For the text-containing cell, return its midpoint in [x, y] coordinate format. 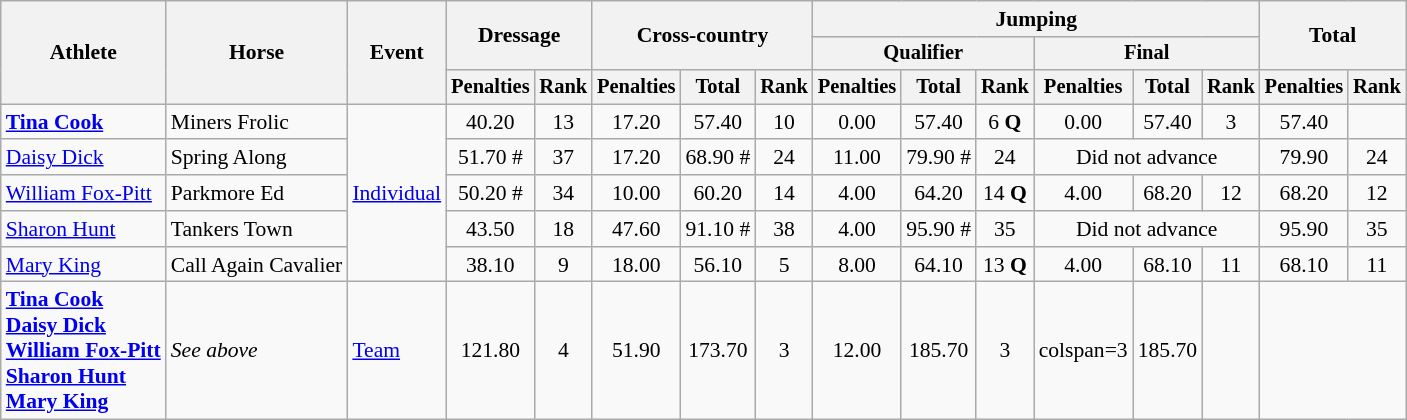
Tina Cook [84, 122]
121.80 [490, 351]
Spring Along [257, 158]
See above [257, 351]
79.90 [1304, 158]
4 [563, 351]
56.10 [718, 265]
Daisy Dick [84, 158]
13 [563, 122]
60.20 [718, 193]
Event [396, 52]
51.90 [636, 351]
95.90 # [938, 229]
6 Q [1005, 122]
Individual [396, 193]
colspan=3 [1084, 351]
Cross-country [702, 36]
68.90 # [718, 158]
12.00 [857, 351]
40.20 [490, 122]
5 [784, 265]
Dressage [519, 36]
173.70 [718, 351]
Miners Frolic [257, 122]
95.90 [1304, 229]
38.10 [490, 265]
Athlete [84, 52]
Mary King [84, 265]
Team [396, 351]
Parkmore Ed [257, 193]
64.20 [938, 193]
11.00 [857, 158]
Horse [257, 52]
91.10 # [718, 229]
Final [1147, 54]
14 Q [1005, 193]
50.20 # [490, 193]
9 [563, 265]
64.10 [938, 265]
Sharon Hunt [84, 229]
10 [784, 122]
Call Again Cavalier [257, 265]
43.50 [490, 229]
18.00 [636, 265]
Tina CookDaisy DickWilliam Fox-PittSharon HuntMary King [84, 351]
Qualifier [924, 54]
18 [563, 229]
34 [563, 193]
37 [563, 158]
8.00 [857, 265]
51.70 # [490, 158]
79.90 # [938, 158]
38 [784, 229]
13 Q [1005, 265]
William Fox-Pitt [84, 193]
Tankers Town [257, 229]
14 [784, 193]
Jumping [1036, 19]
47.60 [636, 229]
10.00 [636, 193]
